Identify which cell holds the provided text, then report its [x, y] central coordinate. 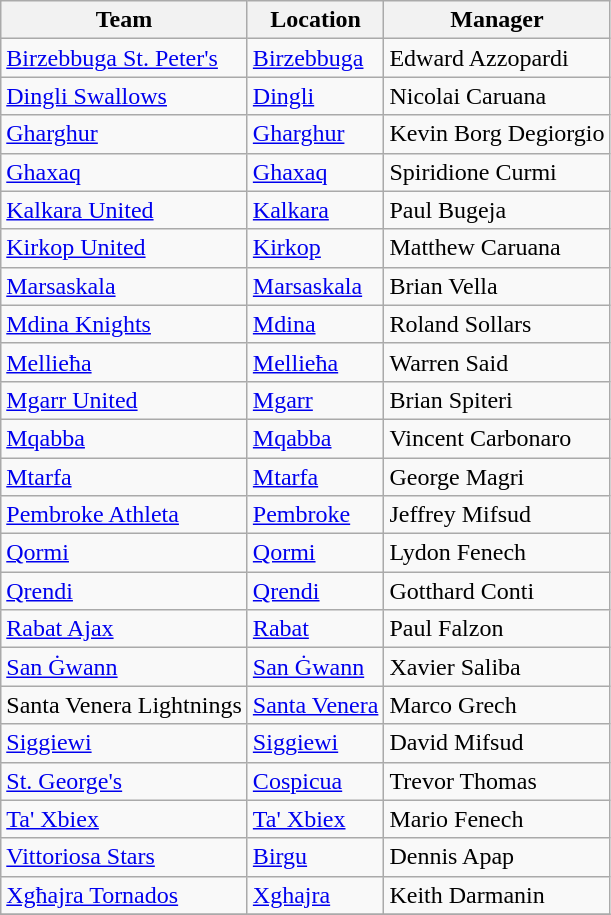
Trevor Thomas [497, 781]
Rabat [316, 629]
Birzebbuga St. Peter's [124, 58]
Kevin Borg Degiorgio [497, 134]
Birzebbuga [316, 58]
Dingli [316, 96]
Mgarr [316, 400]
Team [124, 20]
Brian Vella [497, 286]
Kirkop United [124, 248]
Birgu [316, 857]
Rabat Ajax [124, 629]
Vincent Carbonaro [497, 438]
St. George's [124, 781]
Pembroke [316, 515]
Nicolai Caruana [497, 96]
Kalkara United [124, 210]
Dingli Swallows [124, 96]
Roland Sollars [497, 324]
Edward Azzopardi [497, 58]
Mdina [316, 324]
Xavier Saliba [497, 667]
Manager [497, 20]
Santa Venera [316, 705]
Jeffrey Mifsud [497, 515]
Santa Venera Lightnings [124, 705]
Marco Grech [497, 705]
Spiridione Curmi [497, 172]
Cospicua [316, 781]
Vittoriosa Stars [124, 857]
Matthew Caruana [497, 248]
Paul Falzon [497, 629]
Gotthard Conti [497, 591]
Warren Said [497, 362]
Paul Bugeja [497, 210]
Keith Darmanin [497, 895]
Kirkop [316, 248]
Brian Spiteri [497, 400]
Lydon Fenech [497, 553]
Location [316, 20]
Dennis Apap [497, 857]
Mario Fenech [497, 819]
David Mifsud [497, 743]
Xgħajra Tornados [124, 895]
Mgarr United [124, 400]
Xghajra [316, 895]
Mdina Knights [124, 324]
Pembroke Athleta [124, 515]
Kalkara [316, 210]
George Magri [497, 477]
